Extract the [X, Y] coordinate from the center of the cell holding the provided text.  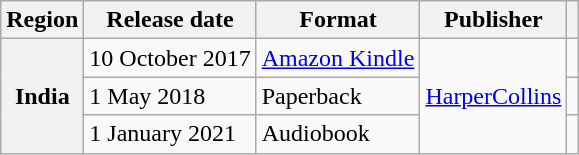
1 May 2018 [170, 96]
India [42, 96]
10 October 2017 [170, 58]
HarperCollins [494, 96]
1 January 2021 [170, 134]
Region [42, 20]
Paperback [338, 96]
Audiobook [338, 134]
Publisher [494, 20]
Release date [170, 20]
Format [338, 20]
Amazon Kindle [338, 58]
